Return the (X, Y) coordinate for the center point of the cell that contains the specified text.  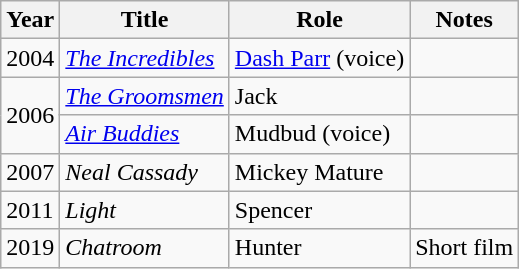
2007 (30, 172)
2004 (30, 58)
Spencer (319, 210)
Title (145, 20)
Light (145, 210)
Dash Parr (voice) (319, 58)
The Incredibles (145, 58)
Role (319, 20)
Chatroom (145, 248)
Jack (319, 96)
Notes (464, 20)
Short film (464, 248)
Hunter (319, 248)
Air Buddies (145, 134)
2011 (30, 210)
Year (30, 20)
Neal Cassady (145, 172)
2006 (30, 115)
The Groomsmen (145, 96)
2019 (30, 248)
Mudbud (voice) (319, 134)
Mickey Mature (319, 172)
